Detect which cell encompasses the target text, then output its (x, y) center coordinate. 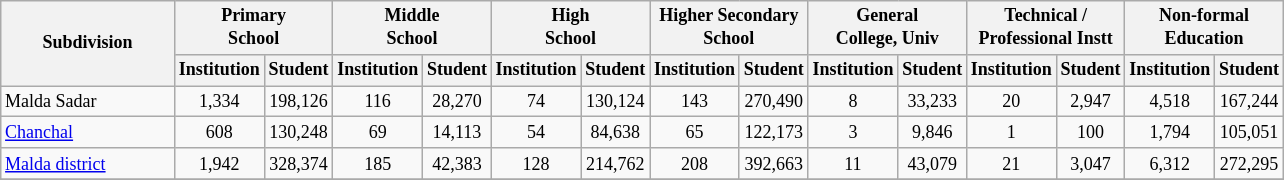
21 (1011, 164)
Chanchal (88, 132)
Non-formalEducation (1204, 28)
130,124 (616, 102)
1 (1011, 132)
8 (853, 102)
69 (378, 132)
74 (536, 102)
270,490 (774, 102)
11 (853, 164)
Malda Sadar (88, 102)
122,173 (774, 132)
84,638 (616, 132)
20 (1011, 102)
272,295 (1250, 164)
43,079 (932, 164)
MiddleSchool (412, 28)
1,794 (1170, 132)
116 (378, 102)
198,126 (298, 102)
100 (1090, 132)
GeneralCollege, Univ (887, 28)
6,312 (1170, 164)
392,663 (774, 164)
208 (695, 164)
185 (378, 164)
2,947 (1090, 102)
608 (219, 132)
4,518 (1170, 102)
9,846 (932, 132)
3,047 (1090, 164)
14,113 (458, 132)
Malda district (88, 164)
167,244 (1250, 102)
328,374 (298, 164)
130,248 (298, 132)
28,270 (458, 102)
128 (536, 164)
3 (853, 132)
214,762 (616, 164)
Subdivision (88, 44)
Higher SecondarySchool (729, 28)
Technical /Professional Instt (1045, 28)
1,334 (219, 102)
HighSchool (570, 28)
54 (536, 132)
105,051 (1250, 132)
PrimarySchool (253, 28)
33,233 (932, 102)
143 (695, 102)
42,383 (458, 164)
1,942 (219, 164)
65 (695, 132)
